Pinpoint the cell where the given text exists, returning its [X, Y] midpoint coordinate. 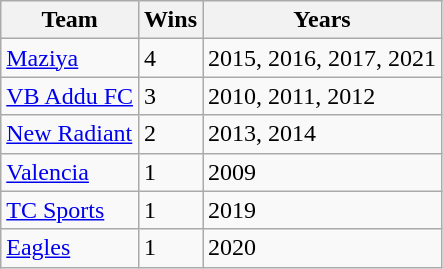
2009 [322, 172]
4 [171, 58]
2019 [322, 210]
2020 [322, 248]
Years [322, 20]
VB Addu FC [70, 96]
2015, 2016, 2017, 2021 [322, 58]
Wins [171, 20]
3 [171, 96]
Maziya [70, 58]
Eagles [70, 248]
2013, 2014 [322, 134]
Valencia [70, 172]
2 [171, 134]
New Radiant [70, 134]
2010, 2011, 2012 [322, 96]
Team [70, 20]
TC Sports [70, 210]
